Find where the given text appears and provide that cell's center as [X, Y] coordinate. 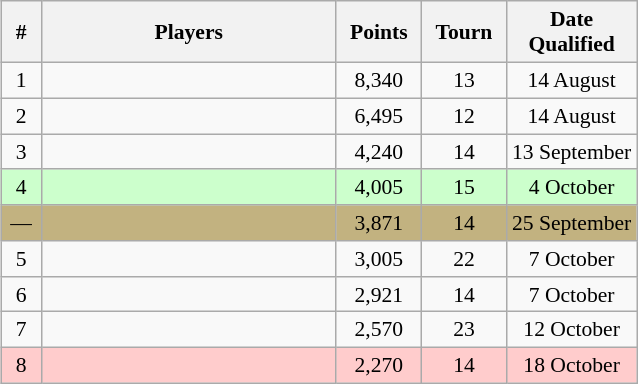
23 [464, 330]
2,570 [378, 330]
3,871 [378, 223]
4 October [572, 187]
13 September [572, 152]
2,921 [378, 294]
15 [464, 187]
# [21, 32]
Date Qualified [572, 32]
4,240 [378, 152]
8,340 [378, 80]
12 October [572, 330]
7 [21, 330]
4,005 [378, 187]
12 [464, 116]
8 [21, 365]
3,005 [378, 259]
6,495 [378, 116]
Players [188, 32]
5 [21, 259]
13 [464, 80]
2,270 [378, 365]
22 [464, 259]
6 [21, 294]
1 [21, 80]
2 [21, 116]
Points [378, 32]
18 October [572, 365]
3 [21, 152]
Tourn [464, 32]
— [21, 223]
25 September [572, 223]
4 [21, 187]
